Capture the cell that displays the provided text and extract its [X, Y] central coordinate. 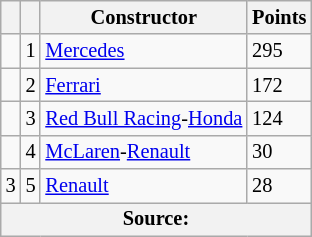
McLaren-Renault [144, 152]
28 [279, 186]
1 [31, 51]
Source: [156, 219]
Renault [144, 186]
Points [279, 17]
172 [279, 85]
Constructor [144, 17]
Red Bull Racing-Honda [144, 118]
4 [31, 152]
2 [31, 85]
295 [279, 51]
Mercedes [144, 51]
Ferrari [144, 85]
30 [279, 152]
5 [31, 186]
124 [279, 118]
